Scan for the cell matching the given text and deliver its [X, Y] coordinate at center. 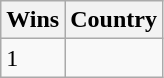
Country [114, 20]
Wins [33, 20]
1 [33, 58]
